Find where the given text appears and provide that cell's center as (X, Y) coordinate. 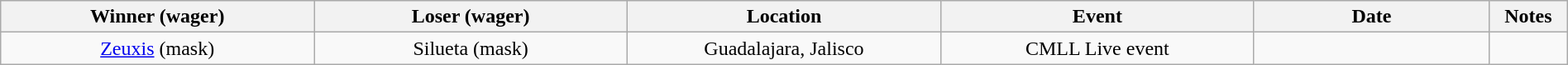
Notes (1528, 17)
Winner (wager) (157, 17)
Guadalajara, Jalisco (784, 48)
Location (784, 17)
Date (1371, 17)
Loser (wager) (471, 17)
Event (1097, 17)
Silueta (mask) (471, 48)
CMLL Live event (1097, 48)
Zeuxis (mask) (157, 48)
